Find where the given text appears and provide that cell's center as [X, Y] coordinate. 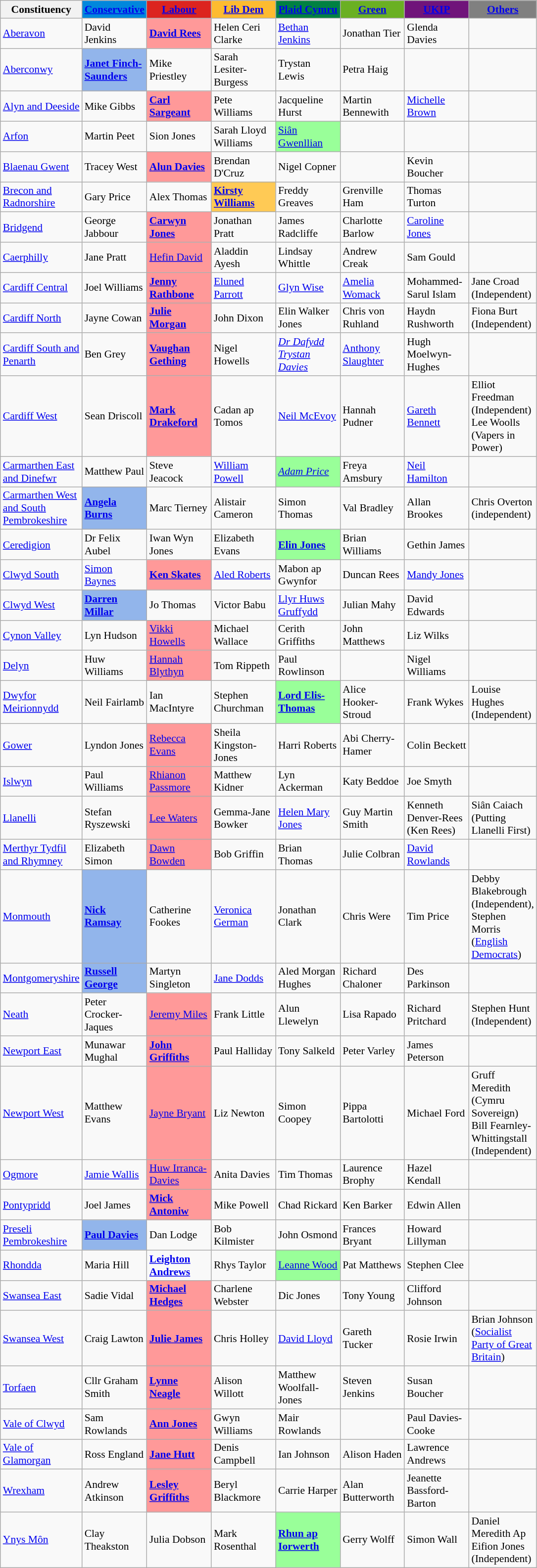
Haydn Rushworth [437, 317]
Lynne Neagle [179, 1388]
David Lloyd [308, 1339]
Lyndon Jones [115, 745]
Clwyd West [42, 605]
Sam Rowlands [115, 1424]
Siân Caiach (Putting Llanelli First) [503, 818]
Julie James [179, 1339]
Kenneth Denver-Rees (Ken Rees) [437, 818]
Aled Morgan Hughes [308, 978]
Colin Beckett [437, 745]
Nigel Copner [308, 167]
Val Bradley [372, 508]
Charlotte Barlow [372, 227]
Matthew Woolfall-Jones [308, 1388]
Jayne Bryant [179, 1113]
Paul Davies-Cooke [437, 1424]
Pippa Bartolotti [372, 1113]
Joe Smyth [437, 781]
Alison Haden [372, 1454]
Jamie Wallis [115, 1175]
Aberavon [42, 34]
John Matthews [372, 635]
Catherine Fookes [179, 917]
Green [372, 9]
Dan Lodge [179, 1235]
Howard Lillyman [437, 1235]
Alan Butterworth [372, 1491]
Cardiff South and Penarth [42, 355]
Islwyn [42, 781]
Helen Mary Jones [308, 818]
Stephen Churchman [244, 702]
Dr Dafydd Trystan Davies [308, 355]
Angela Burns [115, 508]
Llyr Huws Gruffydd [308, 605]
Vaughan Gething [179, 355]
Torfaen [42, 1388]
Richard Chaloner [372, 978]
Tim Price [437, 917]
Vale of Glamorgan [42, 1454]
Edwin Allen [437, 1205]
Sheila Kingston-Jones [244, 745]
Lyn Hudson [115, 635]
Gower [42, 745]
Neath [42, 1015]
Lindsay Whittle [308, 257]
Hefin David [179, 257]
Anthony Slaughter [372, 355]
Matthew Paul [115, 472]
Gethin James [437, 545]
Eluned Parrott [244, 288]
Michelle Brown [437, 107]
Neil McEvoy [308, 416]
Paul Rowlinson [308, 666]
Ian Johnson [308, 1454]
Michael Ford [437, 1113]
Ross England [115, 1454]
Michael Hedges [179, 1296]
Chris Holley [244, 1339]
Des Parkinson [437, 978]
Arfon [42, 136]
David Edwards [437, 605]
Frank Little [244, 1015]
David Jenkins [115, 34]
Brian Williams [372, 545]
Carwyn Jones [179, 227]
Chris Were [372, 917]
Gareth Tucker [372, 1339]
Harri Roberts [308, 745]
Leanne Wood [308, 1265]
Blaenau Gwent [42, 167]
Mark Drakeford [179, 416]
Cardiff West [42, 416]
Vikki Howells [179, 635]
Alex Thomas [179, 197]
Craig Lawton [115, 1339]
Others [503, 9]
Rosie Irwin [437, 1339]
Chad Rickard [308, 1205]
Freddy Greaves [308, 197]
Cynon Valley [42, 635]
Mandy Jones [437, 575]
Tim Thomas [308, 1175]
Mabon ap Gwynfor [308, 575]
Jenny Rathbone [179, 288]
Simon Baynes [115, 575]
George Jabbour [115, 227]
Swansea East [42, 1296]
Pete Williams [244, 107]
Victor Babu [244, 605]
Plaid Cymru [308, 9]
Ceredigion [42, 545]
Stefan Ryszewski [115, 818]
Hazel Kendall [437, 1175]
Mike Powell [244, 1205]
Mike Priestley [179, 70]
Paul Halliday [244, 1051]
James Radcliffe [308, 227]
Jane Pratt [115, 257]
Chris von Ruhland [372, 317]
Joel Williams [115, 288]
Debby Blakebrough (Independent), Stephen Morris (English Democrats) [503, 917]
David Rees [179, 34]
Caroline Jones [437, 227]
Sarah Lloyd Williams [244, 136]
Ynys Môn [42, 1540]
Daniel Meredith Ap Eifion Jones (Independent) [503, 1540]
Veronica German [244, 917]
Martin Peet [115, 136]
Steve Jeacock [179, 472]
Tom Rippeth [244, 666]
Iwan Wyn Jones [179, 545]
Alun Llewelyn [308, 1015]
Mike Gibbs [115, 107]
Cardiff Central [42, 288]
Lesley Griffiths [179, 1491]
Helen Ceri Clarke [244, 34]
Frances Bryant [372, 1235]
Amelia Womack [372, 288]
Hannah Blythyn [179, 666]
Brian Thomas [308, 854]
Ian MacIntyre [179, 702]
Matthew Evans [115, 1113]
Liz Wilks [437, 635]
Gary Price [115, 197]
Jonathan Tier [372, 34]
Lee Waters [179, 818]
Gerry Wolff [372, 1540]
Elliot Freedman (Independent) Lee Woolls (Vapers in Power) [503, 416]
Darren Millar [115, 605]
Labour [179, 9]
Aberconwy [42, 70]
Jayne Cowan [115, 317]
Simon Thomas [308, 508]
Martin Bennewith [372, 107]
Paul Williams [115, 781]
Jonathan Pratt [244, 227]
Monmouth [42, 917]
Conservative [115, 9]
Vale of Clwyd [42, 1424]
Allan Brookes [437, 508]
David Rowlands [437, 854]
Bethan Jenkins [308, 34]
Rhondda [42, 1265]
Chris Overton (independent) [503, 508]
William Powell [244, 472]
Lisa Rapado [372, 1015]
Hannah Pudner [372, 416]
Nigel Howells [244, 355]
Louise Hughes (Independent) [503, 702]
Lyn Ackerman [308, 781]
Ann Jones [179, 1424]
Alison Willott [244, 1388]
Bob Kilmister [244, 1235]
Joel James [115, 1205]
Susan Boucher [437, 1388]
Glenda Davies [437, 34]
Carmarthen West and South Pembrokeshire [42, 508]
Alice Hooker-Stroud [372, 702]
Huw Irranca-Davies [179, 1175]
Glyn Wise [308, 288]
Pontypridd [42, 1205]
Nigel Williams [437, 666]
Newport East [42, 1051]
Jeanette Bassford-Barton [437, 1491]
Trystan Lewis [308, 70]
Siân Gwenllian [308, 136]
Dawn Bowden [179, 854]
Jonathan Clark [308, 917]
Marc Tierney [179, 508]
Grenville Ham [372, 197]
Jane Croad (Independent) [503, 288]
Rhianon Passmore [179, 781]
John Dixon [244, 317]
Lord Elis-Thomas [308, 702]
Martyn Singleton [179, 978]
Alistair Cameron [244, 508]
Bob Griffin [244, 854]
Nick Ramsay [115, 917]
Guy Martin Smith [372, 818]
Huw Williams [115, 666]
Julie Morgan [179, 317]
Gwyn Williams [244, 1424]
Bridgend [42, 227]
Steven Jenkins [372, 1388]
Matthew Kidner [244, 781]
Llanelli [42, 818]
Mark Rosenthal [244, 1540]
Gruff Meredith (Cymru Sovereign)Bill Fearnley-Whittingstall (Independent) [503, 1113]
Petra Haig [372, 70]
Clay Theakston [115, 1540]
Montgomeryshire [42, 978]
Carl Sargeant [179, 107]
Abi Cherry-Hamer [372, 745]
Aladdin Ayesh [244, 257]
Elizabeth Evans [244, 545]
Carmarthen East and Dinefwr [42, 472]
Paul Davies [115, 1235]
Tony Salkeld [308, 1051]
Fiona Burt (Independent) [503, 317]
Tracey West [115, 167]
Stephen Clee [437, 1265]
Peter Varley [372, 1051]
Freya Amsbury [372, 472]
Ogmore [42, 1175]
Julie Colbran [372, 854]
Adam Price [308, 472]
Michael Wallace [244, 635]
Dic Jones [308, 1296]
Mair Rowlands [308, 1424]
Constituency [42, 9]
Clifford Johnson [437, 1296]
Julia Dobson [179, 1540]
James Peterson [437, 1051]
Alun Davies [179, 167]
Duncan Rees [372, 575]
Frank Wykes [437, 702]
Kevin Boucher [437, 167]
Laurence Brophy [372, 1175]
Richard Pritchard [437, 1015]
Liz Newton [244, 1113]
Cadan ap Tomos [244, 416]
Julian Mahy [372, 605]
Cllr Graham Smith [115, 1388]
Charlene Webster [244, 1296]
Preseli Pembrokeshire [42, 1235]
Elin Walker Jones [308, 317]
Dr Felix Aubel [115, 545]
Carrie Harper [308, 1491]
Neil Fairlamb [115, 702]
Sean Driscoll [115, 416]
Dwyfor Meirionnydd [42, 702]
Jane Dodds [244, 978]
UKIP [437, 9]
Ben Grey [115, 355]
Jane Hutt [179, 1454]
Simon Wall [437, 1540]
Sadie Vidal [115, 1296]
Brendan D'Cruz [244, 167]
Ken Barker [372, 1205]
Russell George [115, 978]
Hugh Moelwyn-Hughes [437, 355]
Andrew Creak [372, 257]
Beryl Blackmore [244, 1491]
Mohammed-Sarul Islam [437, 288]
Sion Jones [179, 136]
Lib Dem [244, 9]
Mick Antoniw [179, 1205]
Caerphilly [42, 257]
Merthyr Tydfil and Rhymney [42, 854]
Cardiff North [42, 317]
Brecon and Radnorshire [42, 197]
Rhys Taylor [244, 1265]
Gareth Bennett [437, 416]
Katy Beddoe [372, 781]
Thomas Turton [437, 197]
Sam Gould [437, 257]
John Griffiths [179, 1051]
Delyn [42, 666]
Newport West [42, 1113]
Munawar Mughal [115, 1051]
Pat Matthews [372, 1265]
Jo Thomas [179, 605]
Simon Coopey [308, 1113]
Rhun ap Iorwerth [308, 1540]
Jeremy Miles [179, 1015]
Gemma-Jane Bowker [244, 818]
Denis Campbell [244, 1454]
Lawrence Andrews [437, 1454]
Kirsty Williams [244, 197]
Rebecca Evans [179, 745]
Wrexham [42, 1491]
Clwyd South [42, 575]
Tony Young [372, 1296]
Maria Hill [115, 1265]
Swansea West [42, 1339]
Peter Crocker-Jaques [115, 1015]
Alyn and Deeside [42, 107]
John Osmond [308, 1235]
Stephen Hunt (Independent) [503, 1015]
Aled Roberts [244, 575]
Leighton Andrews [179, 1265]
Anita Davies [244, 1175]
Cerith Griffiths [308, 635]
Elizabeth Simon [115, 854]
Janet Finch-Saunders [115, 70]
Neil Hamilton [437, 472]
Jacqueline Hurst [308, 107]
Andrew Atkinson [115, 1491]
Elin Jones [308, 545]
Sarah Lesiter-Burgess [244, 70]
Brian Johnson (Socialist Party of Great Britain) [503, 1339]
Ken Skates [179, 575]
